Scan for the cell matching the given text and deliver its (x, y) coordinate at center. 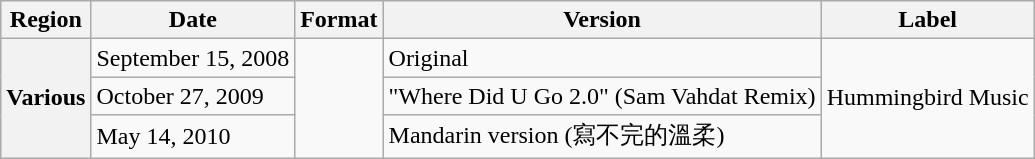
Label (928, 20)
Hummingbird Music (928, 98)
Date (193, 20)
Mandarin version (寫不完的溫柔) (602, 136)
Original (602, 58)
Format (339, 20)
May 14, 2010 (193, 136)
October 27, 2009 (193, 96)
Various (46, 98)
"Where Did U Go 2.0" (Sam Vahdat Remix) (602, 96)
September 15, 2008 (193, 58)
Region (46, 20)
Version (602, 20)
